Return (x, y) of the center of cell containing provided text 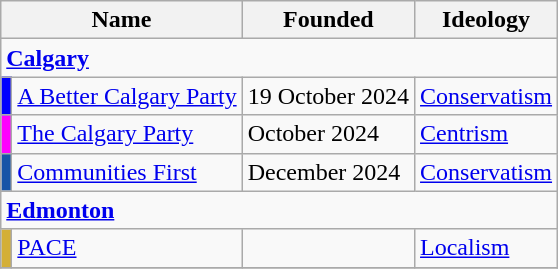
19 October 2024 (328, 96)
PACE (127, 248)
Calgary (280, 58)
Centrism (486, 134)
Localism (486, 248)
December 2024 (328, 172)
The Calgary Party (127, 134)
A Better Calgary Party (127, 96)
Ideology (486, 20)
Communities First (127, 172)
Edmonton (280, 210)
Founded (328, 20)
October 2024 (328, 134)
Name (122, 20)
